Determine the [X, Y] coordinate at the center of the cell enclosing the given text.  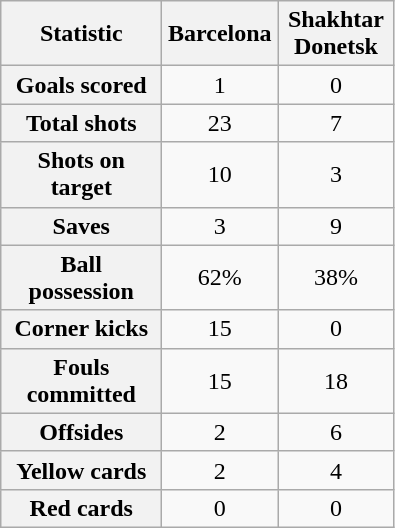
38% [336, 278]
Offsides [82, 432]
Ball possession [82, 278]
Saves [82, 226]
Red cards [82, 508]
9 [336, 226]
62% [220, 278]
Fouls committed [82, 380]
23 [220, 123]
18 [336, 380]
4 [336, 470]
Corner kicks [82, 329]
10 [220, 174]
Barcelona [220, 34]
Statistic [82, 34]
Goals scored [82, 85]
7 [336, 123]
Shakhtar Donetsk [336, 34]
6 [336, 432]
1 [220, 85]
Yellow cards [82, 470]
Total shots [82, 123]
Shots on target [82, 174]
